Pinpoint the cell where the given text exists, returning its [X, Y] midpoint coordinate. 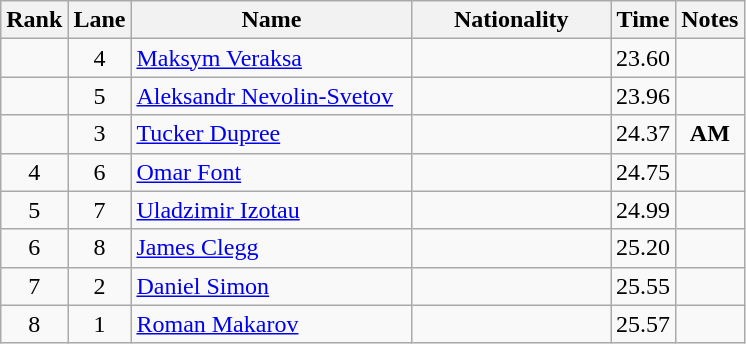
1 [100, 324]
Maksym Veraksa [272, 58]
Aleksandr Nevolin-Svetov [272, 96]
3 [100, 134]
Daniel Simon [272, 286]
25.20 [644, 248]
Nationality [512, 20]
Rank [34, 20]
Uladzimir Izotau [272, 210]
AM [710, 134]
24.37 [644, 134]
25.57 [644, 324]
Name [272, 20]
Tucker Dupree [272, 134]
23.60 [644, 58]
2 [100, 286]
23.96 [644, 96]
Roman Makarov [272, 324]
James Clegg [272, 248]
24.75 [644, 172]
25.55 [644, 286]
Lane [100, 20]
Omar Font [272, 172]
Time [644, 20]
24.99 [644, 210]
Notes [710, 20]
